Determine the (x, y) coordinate at the center of the cell enclosing the given text.  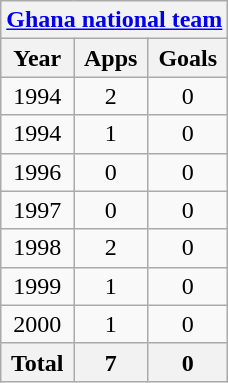
1998 (38, 248)
1996 (38, 172)
7 (111, 362)
1999 (38, 286)
1997 (38, 210)
2000 (38, 324)
Goals (188, 58)
Ghana national team (114, 20)
Apps (111, 58)
Total (38, 362)
Year (38, 58)
